Detect which cell encompasses the target text, then output its [X, Y] center coordinate. 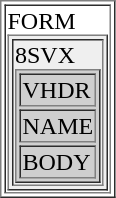
NAME [58, 126]
VHDR [58, 90]
BODY [58, 162]
8SVX VHDR NAME BODY [58, 112]
FORM 8SVX VHDR NAME BODY [58, 98]
